Return the [X, Y] coordinate for the center point of the cell that contains the specified text.  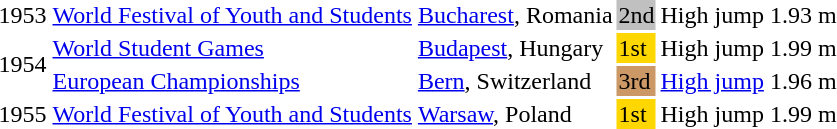
Bern, Switzerland [515, 81]
World Student Games [232, 48]
2nd [636, 15]
Budapest, Hungary [515, 48]
Bucharest, Romania [515, 15]
3rd [636, 81]
Warsaw, Poland [515, 114]
European Championships [232, 81]
